From the cell containing the given text, extract its center point as (x, y) coordinate. 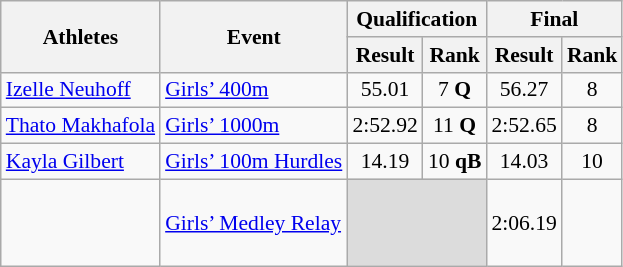
Girls’ 400m (254, 90)
Qualification (416, 19)
Event (254, 36)
Girls’ Medley Relay (254, 222)
10 (592, 162)
2:52.92 (384, 126)
Girls’ 100m Hurdles (254, 162)
Athletes (80, 36)
7 Q (455, 90)
14.03 (524, 162)
2:06.19 (524, 222)
14.19 (384, 162)
11 Q (455, 126)
2:52.65 (524, 126)
Kayla Gilbert (80, 162)
10 qB (455, 162)
56.27 (524, 90)
Final (554, 19)
55.01 (384, 90)
Thato Makhafola (80, 126)
Girls’ 1000m (254, 126)
Izelle Neuhoff (80, 90)
